Pinpoint the cell where the given text exists, returning its [X, Y] midpoint coordinate. 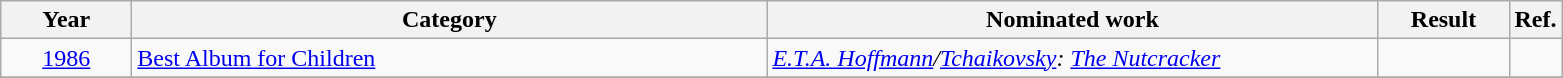
E.T.A. Hoffmann/Tchaikovsky: The Nutcracker [1072, 58]
Year [66, 20]
Nominated work [1072, 20]
Best Album for Children [450, 58]
Ref. [1536, 20]
Category [450, 20]
1986 [66, 58]
Result [1444, 20]
